Output the [X, Y] coordinate of the center of the cell containing the given text.  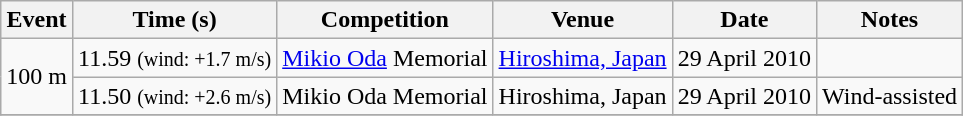
Wind-assisted [889, 96]
Venue [582, 20]
Event [37, 20]
Notes [889, 20]
Date [744, 20]
11.50 (wind: +2.6 m/s) [174, 96]
11.59 (wind: +1.7 m/s) [174, 58]
100 m [37, 77]
Time (s) [174, 20]
Competition [385, 20]
